From the cell containing the given text, extract its center point as (X, Y) coordinate. 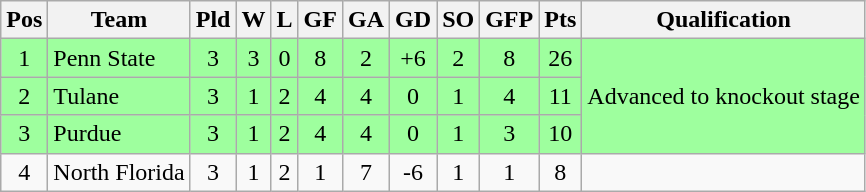
Team (119, 20)
Advanced to knockout stage (724, 96)
GFP (510, 20)
+6 (414, 58)
Qualification (724, 20)
10 (560, 134)
-6 (414, 172)
North Florida (119, 172)
L (284, 20)
Penn State (119, 58)
26 (560, 58)
W (254, 20)
11 (560, 96)
GA (366, 20)
Purdue (119, 134)
Pld (213, 20)
SO (458, 20)
GF (320, 20)
Pos (24, 20)
7 (366, 172)
Pts (560, 20)
GD (414, 20)
Tulane (119, 96)
